Extract the [x, y] coordinate from the center of the cell holding the provided text.  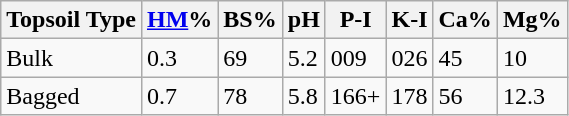
P-I [356, 20]
Topsoil Type [72, 20]
45 [465, 58]
56 [465, 96]
BS% [250, 20]
0.7 [179, 96]
78 [250, 96]
69 [250, 58]
12.3 [532, 96]
Mg% [532, 20]
Bagged [72, 96]
026 [410, 58]
Ca% [465, 20]
009 [356, 58]
166+ [356, 96]
5.8 [304, 96]
5.2 [304, 58]
pH [304, 20]
HM% [179, 20]
Bulk [72, 58]
0.3 [179, 58]
178 [410, 96]
10 [532, 58]
K-I [410, 20]
